Identify which cell holds the provided text, then report its [X, Y] central coordinate. 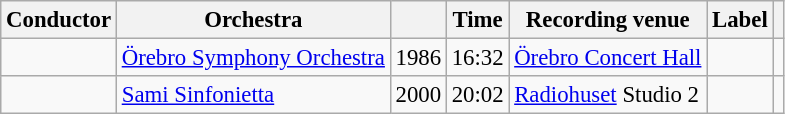
Radiohuset Studio 2 [608, 95]
Sami Sinfonietta [253, 95]
Time [478, 20]
Örebro Symphony Orchestra [253, 58]
Örebro Concert Hall [608, 58]
1986 [418, 58]
16:32 [478, 58]
20:02 [478, 95]
Orchestra [253, 20]
Recording venue [608, 20]
Label [740, 20]
2000 [418, 95]
Conductor [59, 20]
